Provide the (x, y) coordinate of the cell's center where the given text is located.  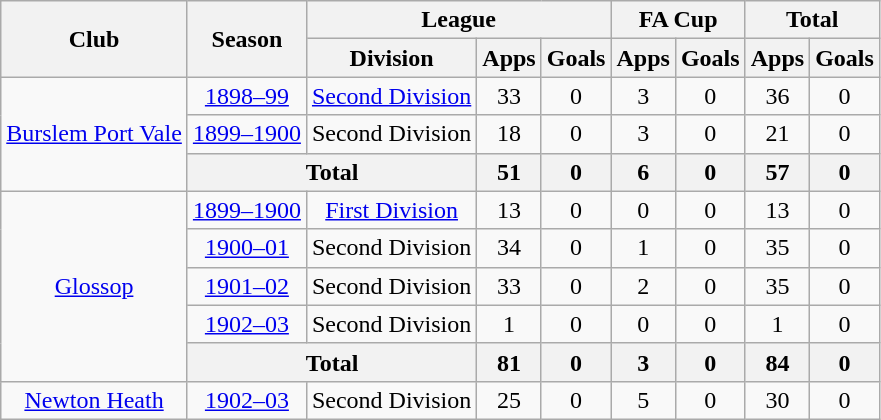
Club (94, 39)
Newton Heath (94, 400)
2 (643, 286)
5 (643, 400)
Division (391, 58)
25 (509, 400)
81 (509, 362)
Burslem Port Vale (94, 134)
57 (777, 172)
84 (777, 362)
FA Cup (678, 20)
1900–01 (246, 248)
21 (777, 134)
First Division (391, 210)
1901–02 (246, 286)
League (458, 20)
36 (777, 96)
30 (777, 400)
18 (509, 134)
1898–99 (246, 96)
6 (643, 172)
34 (509, 248)
Season (246, 39)
Glossop (94, 286)
51 (509, 172)
